Locate the cell with the specified text and output its [X, Y] center coordinate. 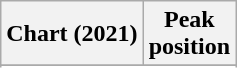
Peakposition [189, 34]
Chart (2021) [72, 34]
